Output the (X, Y) coordinate of the center of the cell containing the given text.  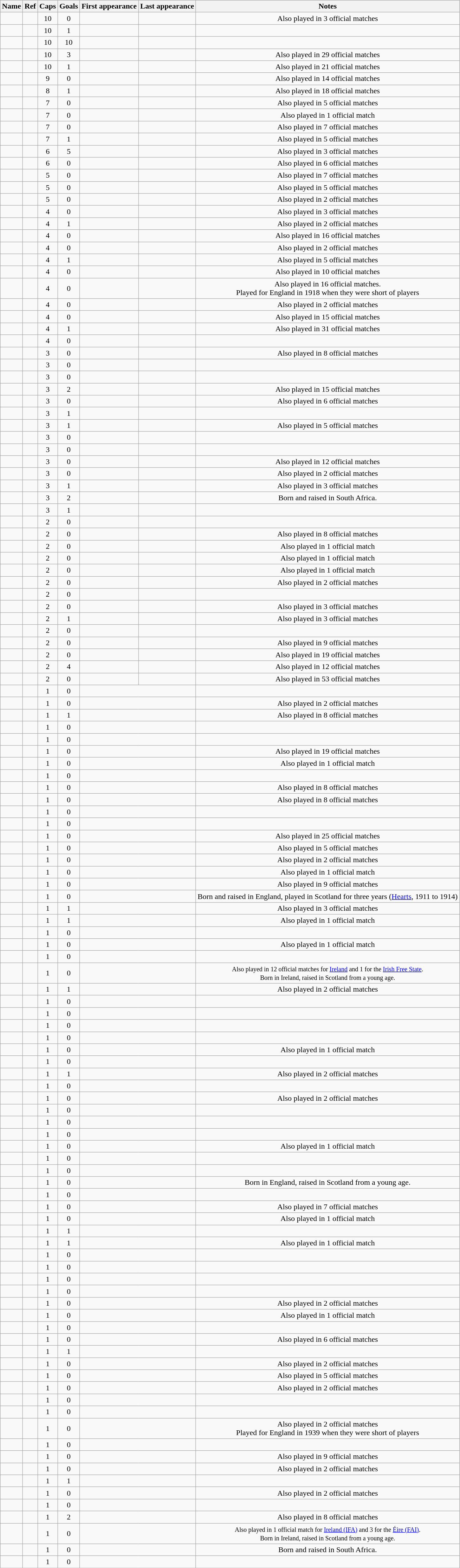
9 (48, 79)
Name (11, 6)
Also played in 53 official matches (328, 679)
Also played in 21 official matches (328, 67)
Last appearance (167, 6)
Also played in 18 official matches (328, 91)
Ref (30, 6)
Born in England, raised in Scotland from a young age. (328, 1183)
Notes (328, 6)
Also played in 25 official matches (328, 836)
Also played in 1 official match for Ireland (IFA) and 3 for the Éire (FAI).Born in Ireland, raised in Scotland from a young age. (328, 1533)
Also played in 16 official matches.Played for England in 1918 when they were short of players (328, 288)
Also played in 29 official matches (328, 55)
Born and raised in England, played in Scotland for three years (Hearts, 1911 to 1914) (328, 896)
Also played in 10 official matches (328, 272)
Also played in 12 official matches for Ireland and 1 for the Irish Free State.Born in Ireland, raised in Scotland from a young age. (328, 973)
First appearance (109, 6)
Also played in 2 official matchesPlayed for England in 1939 when they were short of players (328, 1428)
Caps (48, 6)
Goals (69, 6)
Also played in 14 official matches (328, 79)
Also played in 31 official matches (328, 329)
Also played in 16 official matches (328, 236)
8 (48, 91)
